Search for the cell housing the specified text and yield its [X, Y] center coordinate. 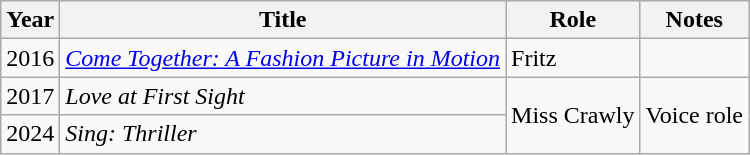
2016 [30, 58]
2024 [30, 134]
Come Together: A Fashion Picture in Motion [283, 58]
Fritz [573, 58]
Title [283, 20]
Notes [694, 20]
Voice role [694, 115]
Love at First Sight [283, 96]
Role [573, 20]
Year [30, 20]
Sing: Thriller [283, 134]
Miss Crawly [573, 115]
2017 [30, 96]
